Output the [x, y] coordinate of the center of the cell containing the given text.  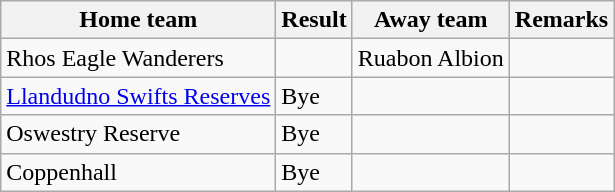
Home team [138, 20]
Away team [430, 20]
Result [314, 20]
Remarks [561, 20]
Coppenhall [138, 172]
Llandudno Swifts Reserves [138, 96]
Ruabon Albion [430, 58]
Rhos Eagle Wanderers [138, 58]
Oswestry Reserve [138, 134]
